From the cell containing the given text, extract its center point as (x, y) coordinate. 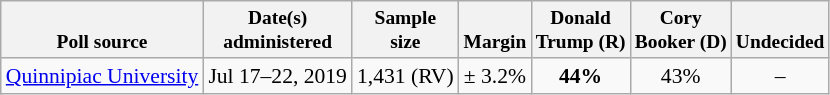
Samplesize (406, 30)
± 3.2% (495, 76)
Date(s)administered (278, 30)
44% (580, 76)
Jul 17–22, 2019 (278, 76)
43% (680, 76)
Poll source (102, 30)
Margin (495, 30)
DonaldTrump (R) (580, 30)
Undecided (780, 30)
CoryBooker (D) (680, 30)
– (780, 76)
Quinnipiac University (102, 76)
1,431 (RV) (406, 76)
